Identify which cell holds the provided text, then report its [x, y] central coordinate. 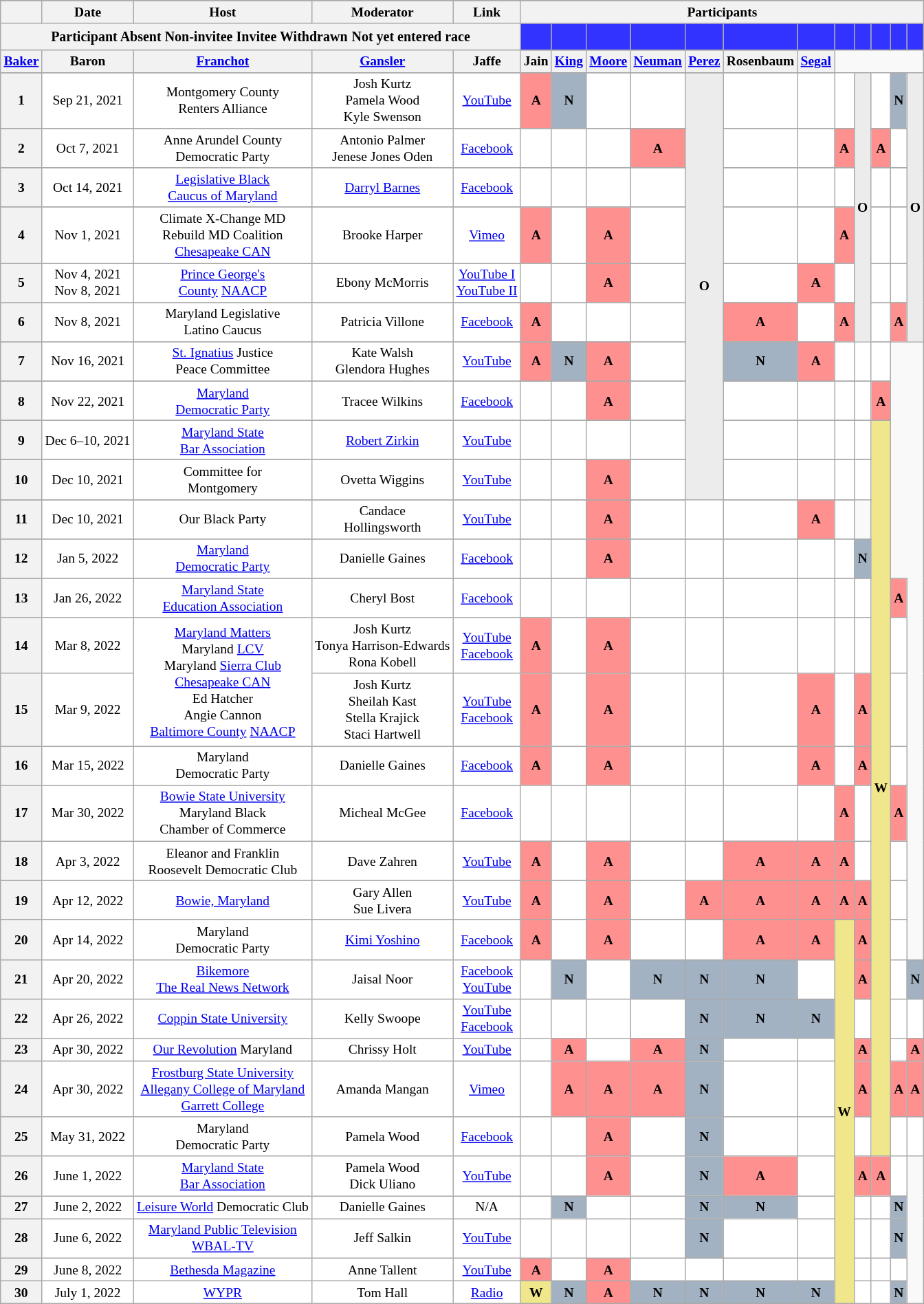
13 [21, 598]
7 [21, 362]
11 [21, 519]
15 [21, 710]
Radio [487, 1293]
Anne Tallent [382, 1270]
June 1, 2022 [88, 1176]
Montgomery CountyRenters Alliance [223, 100]
21 [21, 979]
July 1, 2022 [88, 1293]
3 [21, 187]
Mar 30, 2022 [88, 813]
23 [21, 1050]
Segal [816, 61]
Nov 4, 2021Nov 8, 2021 [88, 282]
Dave Zahren [382, 861]
Oct 7, 2021 [88, 149]
Mar 15, 2022 [88, 766]
22 [21, 1018]
4 [21, 235]
6 [21, 322]
Apr 14, 2022 [88, 939]
N/A [487, 1208]
Baker [21, 61]
Josh KurtzTonya Harrison-EdwardsRona Kobell [382, 645]
Bowie, Maryland [223, 900]
Jeff Salkin [382, 1238]
Frostburg State UniversityAllegany College of MarylandGarrett College [223, 1089]
Josh KurtzPamela WoodKyle Swenson [382, 100]
Maryland Public TelevisionWBAL-TV [223, 1238]
WYPR [223, 1293]
28 [21, 1238]
June 2, 2022 [88, 1208]
Apr 3, 2022 [88, 861]
Moore [608, 61]
Gansler [382, 61]
BikemoreThe Real News Network [223, 979]
Our Black Party [223, 519]
16 [21, 766]
24 [21, 1089]
Sep 21, 2021 [88, 100]
Mar 8, 2022 [88, 645]
Tracee Wilkins [382, 400]
Maryland MattersMaryland LCVMaryland Sierra ClubChesapeake CANEd HatcherAngie CannonBaltimore County NAACP [223, 682]
Josh KurtzSheilah KastStella KrajickStaci Hartwell [382, 710]
Patricia Villone [382, 322]
Eleanor and FranklinRoosevelt Democratic Club [223, 861]
2 [21, 149]
Dec 6–10, 2021 [88, 440]
29 [21, 1270]
Jan 26, 2022 [88, 598]
Moderator [382, 12]
Prince George'sCounty NAACP [223, 282]
Oct 14, 2021 [88, 187]
25 [21, 1136]
19 [21, 900]
18 [21, 861]
Apr 20, 2022 [88, 979]
Franchot [223, 61]
Date [88, 12]
Apr 26, 2022 [88, 1018]
Pamela WoodDick Uliano [382, 1176]
Nov 22, 2021 [88, 400]
14 [21, 645]
Maryland StateEducation Association [223, 598]
Nov 16, 2021 [88, 362]
Link [487, 12]
Legislative BlackCaucus of Maryland [223, 187]
Neuman [658, 61]
Ovetta Wiggins [382, 480]
Jain [536, 61]
Nov 8, 2021 [88, 322]
17 [21, 813]
Baron [88, 61]
Brooke Harper [382, 235]
Climate X-Change MDRebuild MD CoalitionChesapeake CAN [223, 235]
12 [21, 558]
1 [21, 100]
Kelly Swoope [382, 1018]
Robert Zirkin [382, 440]
26 [21, 1176]
Apr 12, 2022 [88, 900]
Maryland LegislativeLatino Caucus [223, 322]
27 [21, 1208]
FacebookYouTube [487, 979]
8 [21, 400]
Kate WalshGlendora Hughes [382, 362]
Participants [722, 12]
June 8, 2022 [88, 1270]
Amanda Mangan [382, 1089]
Leisure World Democratic Club [223, 1208]
Cheryl Bost [382, 598]
CandaceHollingsworth [382, 519]
30 [21, 1293]
Rosenbaum [760, 61]
Gary AllenSue Livera [382, 900]
Pamela Wood [382, 1136]
5 [21, 282]
St. Ignatius JusticePeace Committee [223, 362]
Jan 5, 2022 [88, 558]
Our Revolution Maryland [223, 1050]
Ebony McMorris [382, 282]
Perez [704, 61]
20 [21, 939]
Jaffe [487, 61]
Committee forMontgomery [223, 480]
May 31, 2022 [88, 1136]
Participant Absent Non-invitee Invitee Withdrawn Not yet entered race [261, 36]
Antonio PalmerJenese Jones Oden [382, 149]
King [569, 61]
9 [21, 440]
Bethesda Magazine [223, 1270]
Host [223, 12]
Coppin State University [223, 1018]
Bowie State UniversityMaryland BlackChamber of Commerce [223, 813]
Mar 9, 2022 [88, 710]
Chrissy Holt [382, 1050]
Nov 1, 2021 [88, 235]
Micheal McGee [382, 813]
YouTube IYouTube II [487, 282]
Darryl Barnes [382, 187]
Anne Arundel CountyDemocratic Party [223, 149]
Jaisal Noor [382, 979]
June 6, 2022 [88, 1238]
Kimi Yoshino [382, 939]
10 [21, 480]
Tom Hall [382, 1293]
